Return (x, y) of the center of cell containing provided text 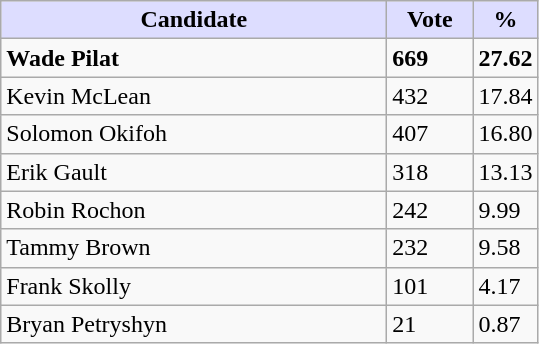
Tammy Brown (194, 248)
4.17 (506, 286)
Solomon Okifoh (194, 134)
Erik Gault (194, 172)
16.80 (506, 134)
Wade Pilat (194, 58)
Kevin McLean (194, 96)
% (506, 20)
669 (430, 58)
407 (430, 134)
Bryan Petryshyn (194, 324)
9.99 (506, 210)
21 (430, 324)
17.84 (506, 96)
432 (430, 96)
101 (430, 286)
0.87 (506, 324)
242 (430, 210)
27.62 (506, 58)
13.13 (506, 172)
232 (430, 248)
Frank Skolly (194, 286)
318 (430, 172)
Vote (430, 20)
Candidate (194, 20)
Robin Rochon (194, 210)
9.58 (506, 248)
